Find where the given text appears and provide that cell's center as [x, y] coordinate. 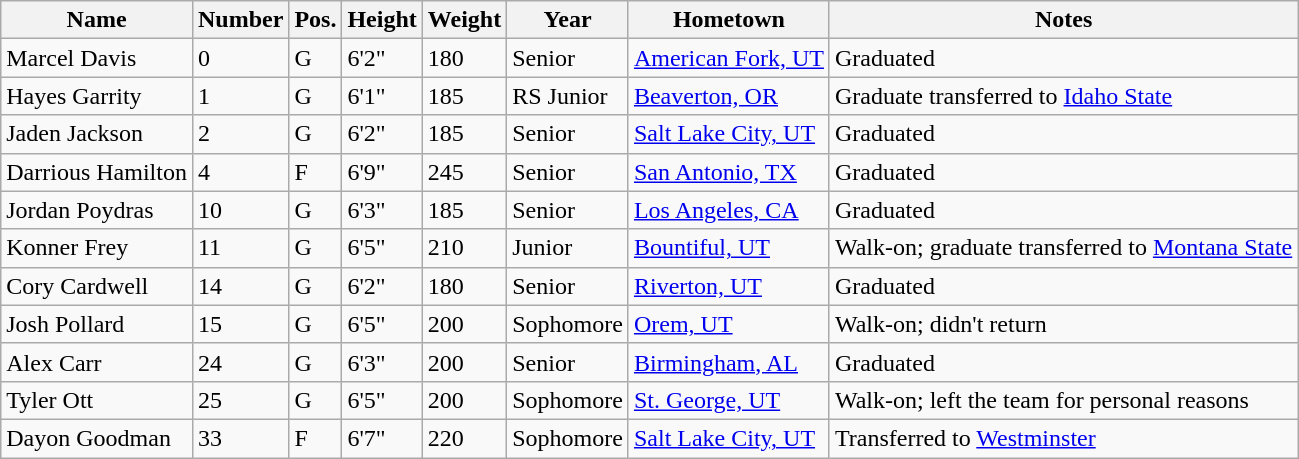
Name [97, 20]
33 [240, 438]
2 [240, 134]
6'1" [382, 96]
Year [568, 20]
Hometown [728, 20]
Walk-on; didn't return [1063, 324]
Alex Carr [97, 362]
220 [464, 438]
Orem, UT [728, 324]
Los Angeles, CA [728, 210]
San Antonio, TX [728, 172]
Dayon Goodman [97, 438]
Walk-on; graduate transferred to Montana State [1063, 248]
Graduate transferred to Idaho State [1063, 96]
Bountiful, UT [728, 248]
245 [464, 172]
6'9" [382, 172]
Notes [1063, 20]
Cory Cardwell [97, 286]
4 [240, 172]
210 [464, 248]
Height [382, 20]
6'7" [382, 438]
Jaden Jackson [97, 134]
10 [240, 210]
Transferred to Westminster [1063, 438]
Walk-on; left the team for personal reasons [1063, 400]
Birmingham, AL [728, 362]
Riverton, UT [728, 286]
Weight [464, 20]
Konner Frey [97, 248]
American Fork, UT [728, 58]
Jordan Poydras [97, 210]
RS Junior [568, 96]
Beaverton, OR [728, 96]
Darrious Hamilton [97, 172]
Hayes Garrity [97, 96]
1 [240, 96]
14 [240, 286]
Number [240, 20]
11 [240, 248]
Junior [568, 248]
Marcel Davis [97, 58]
25 [240, 400]
15 [240, 324]
Tyler Ott [97, 400]
Josh Pollard [97, 324]
0 [240, 58]
24 [240, 362]
Pos. [316, 20]
St. George, UT [728, 400]
